Output the (x, y) coordinate of the center of the cell containing the given text.  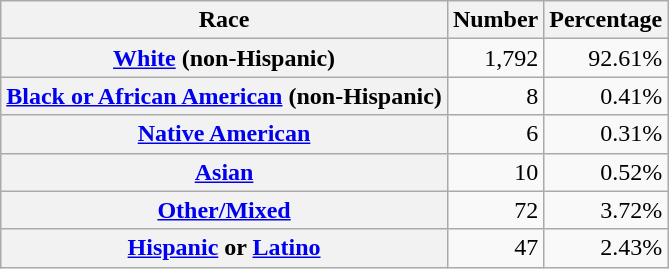
Native American (224, 134)
92.61% (606, 58)
72 (495, 210)
47 (495, 248)
Race (224, 20)
Black or African American (non-Hispanic) (224, 96)
2.43% (606, 248)
8 (495, 96)
Percentage (606, 20)
Number (495, 20)
6 (495, 134)
White (non-Hispanic) (224, 58)
Asian (224, 172)
3.72% (606, 210)
Other/Mixed (224, 210)
0.52% (606, 172)
0.41% (606, 96)
10 (495, 172)
Hispanic or Latino (224, 248)
0.31% (606, 134)
1,792 (495, 58)
